From the cell containing the given text, extract its center point as [x, y] coordinate. 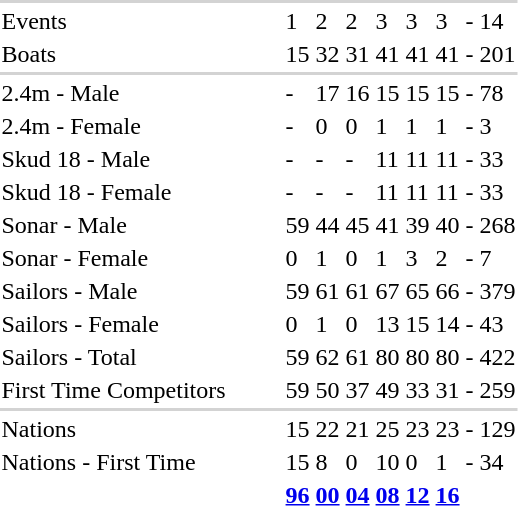
21 [358, 429]
34 [498, 462]
8 [328, 462]
Skud 18 - Female [114, 192]
2.4m - Male [114, 93]
201 [498, 54]
37 [358, 390]
Sonar - Male [114, 225]
Nations - First Time [114, 462]
13 [388, 324]
2.4m - Female [114, 126]
268 [498, 225]
67 [388, 291]
78 [498, 93]
32 [328, 54]
43 [498, 324]
40 [448, 225]
22 [328, 429]
45 [358, 225]
66 [448, 291]
65 [418, 291]
Boats [114, 54]
49 [388, 390]
Sonar - Female [114, 258]
17 [328, 93]
Skud 18 - Male [114, 159]
First Time Competitors [114, 390]
44 [328, 225]
Sailors - Total [114, 357]
50 [328, 390]
259 [498, 390]
39 [418, 225]
7 [498, 258]
Nations [114, 429]
Sailors - Male [114, 291]
129 [498, 429]
10 [388, 462]
Events [114, 21]
422 [498, 357]
25 [388, 429]
62 [328, 357]
Sailors - Female [114, 324]
379 [498, 291]
16 [358, 93]
